Search for the cell housing the specified text and yield its (X, Y) center coordinate. 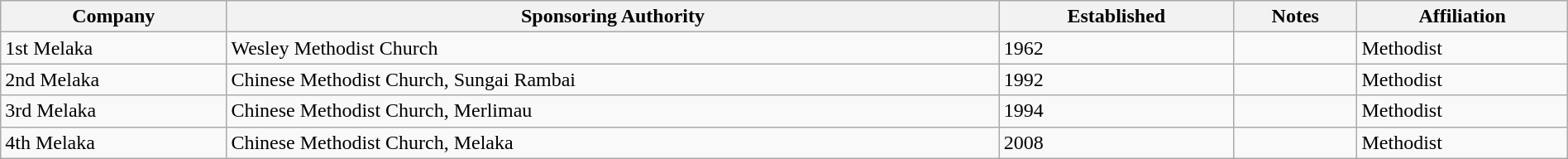
Chinese Methodist Church, Melaka (613, 142)
3rd Melaka (114, 111)
Wesley Methodist Church (613, 48)
2008 (1116, 142)
Chinese Methodist Church, Merlimau (613, 111)
Notes (1295, 17)
Company (114, 17)
Sponsoring Authority (613, 17)
Established (1116, 17)
4th Melaka (114, 142)
2nd Melaka (114, 79)
1962 (1116, 48)
Chinese Methodist Church, Sungai Rambai (613, 79)
Affiliation (1462, 17)
1992 (1116, 79)
1994 (1116, 111)
1st Melaka (114, 48)
